Identify which cell holds the provided text, then report its (x, y) central coordinate. 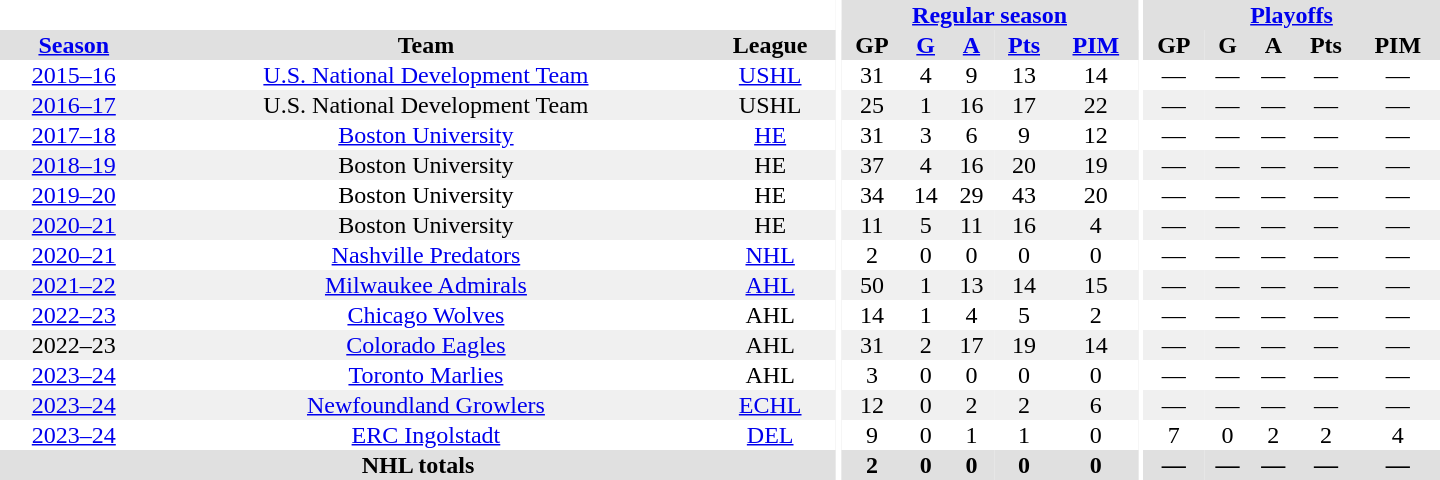
Chicago Wolves (426, 315)
2018–19 (74, 165)
2015–16 (74, 75)
Season (74, 45)
Toronto Marlies (426, 375)
Nashville Predators (426, 255)
22 (1096, 105)
15 (1096, 285)
25 (872, 105)
2019–20 (74, 195)
Playoffs (1292, 15)
43 (1024, 195)
7 (1174, 435)
50 (872, 285)
DEL (770, 435)
Milwaukee Admirals (426, 285)
34 (872, 195)
2021–22 (74, 285)
2016–17 (74, 105)
ERC Ingolstadt (426, 435)
2017–18 (74, 135)
Newfoundland Growlers (426, 405)
NHL (770, 255)
Regular season (990, 15)
37 (872, 165)
Colorado Eagles (426, 345)
Team (426, 45)
29 (972, 195)
NHL totals (418, 465)
ECHL (770, 405)
League (770, 45)
